Provide the (x, y) coordinate of the cell's center where the given text is located.  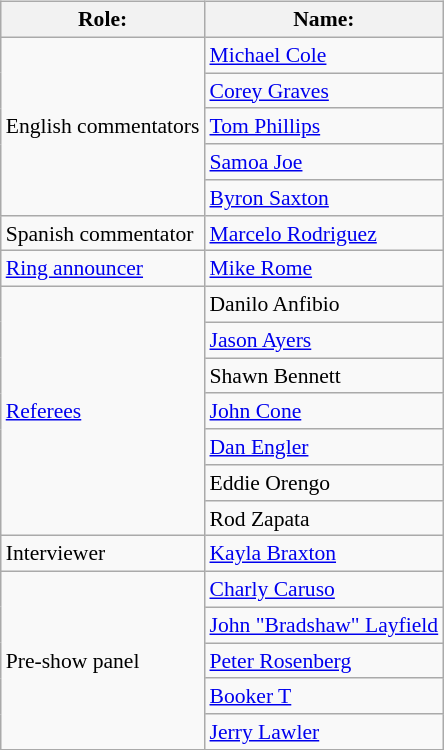
Shawn Bennett (324, 376)
John "Bradshaw" Layfield (324, 625)
Rod Zapata (324, 518)
Michael Cole (324, 55)
English commentators (103, 126)
Role: (103, 20)
Peter Rosenberg (324, 661)
Interviewer (103, 554)
Samoa Joe (324, 162)
Danilo Anfibio (324, 305)
Jerry Lawler (324, 732)
Byron Saxton (324, 198)
John Cone (324, 411)
Pre-show panel (103, 661)
Booker T (324, 696)
Ring announcer (103, 269)
Spanish commentator (103, 233)
Name: (324, 20)
Kayla Braxton (324, 554)
Corey Graves (324, 91)
Charly Caruso (324, 590)
Tom Phillips (324, 126)
Dan Engler (324, 447)
Marcelo Rodriguez (324, 233)
Mike Rome (324, 269)
Eddie Orengo (324, 483)
Referees (103, 412)
Jason Ayers (324, 340)
